Provide the (X, Y) coordinate of the cell's center where the given text is located.  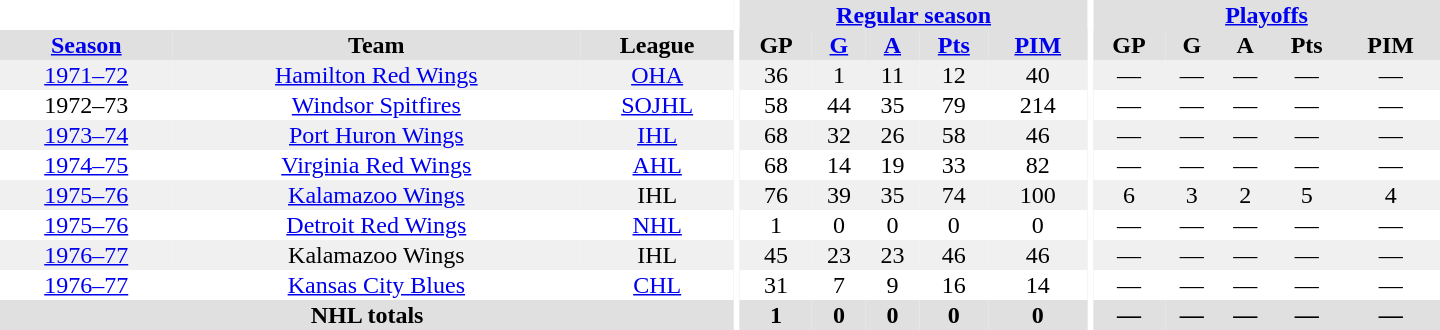
1971–72 (86, 75)
4 (1390, 195)
AHL (657, 165)
39 (839, 195)
CHL (657, 285)
100 (1038, 195)
16 (954, 285)
1972–73 (86, 105)
19 (893, 165)
45 (776, 255)
Port Huron Wings (376, 135)
214 (1038, 105)
Team (376, 45)
League (657, 45)
OHA (657, 75)
Kansas City Blues (376, 285)
Playoffs (1266, 15)
NHL totals (367, 315)
79 (954, 105)
82 (1038, 165)
Detroit Red Wings (376, 225)
26 (893, 135)
6 (1129, 195)
2 (1245, 195)
Windsor Spitfires (376, 105)
12 (954, 75)
3 (1192, 195)
1973–74 (86, 135)
76 (776, 195)
33 (954, 165)
40 (1038, 75)
SOJHL (657, 105)
1974–75 (86, 165)
Hamilton Red Wings (376, 75)
9 (893, 285)
NHL (657, 225)
74 (954, 195)
7 (839, 285)
44 (839, 105)
Regular season (914, 15)
32 (839, 135)
36 (776, 75)
5 (1306, 195)
Virginia Red Wings (376, 165)
Season (86, 45)
31 (776, 285)
11 (893, 75)
